Search for the cell housing the specified text and yield its [X, Y] center coordinate. 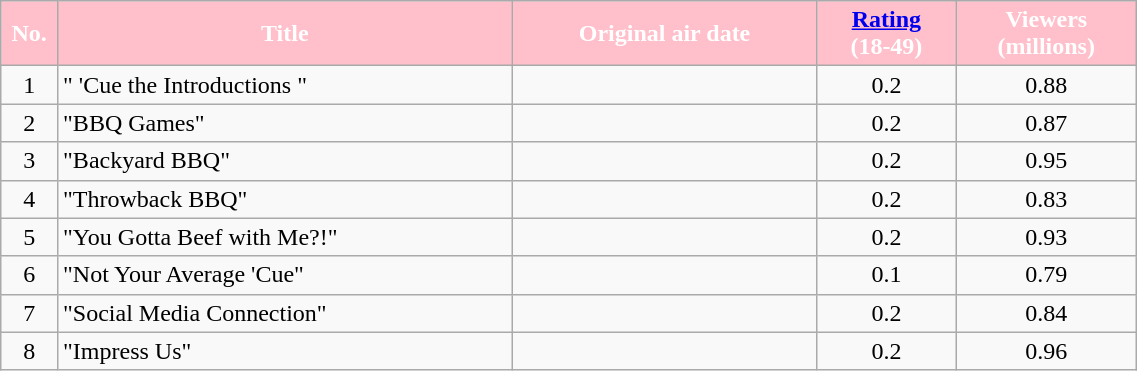
Original air date [664, 34]
No. [30, 34]
0.88 [1046, 85]
"Impress Us" [285, 351]
0.1 [886, 275]
4 [30, 199]
0.84 [1046, 313]
"Social Media Connection" [285, 313]
0.79 [1046, 275]
5 [30, 237]
Rating(18-49) [886, 34]
"Throwback BBQ" [285, 199]
0.93 [1046, 237]
6 [30, 275]
2 [30, 123]
Viewers(millions) [1046, 34]
8 [30, 351]
"Backyard BBQ" [285, 161]
1 [30, 85]
"BBQ Games" [285, 123]
3 [30, 161]
Title [285, 34]
"Not Your Average 'Cue" [285, 275]
7 [30, 313]
"You Gotta Beef with Me?!" [285, 237]
0.95 [1046, 161]
0.96 [1046, 351]
0.83 [1046, 199]
0.87 [1046, 123]
" 'Cue the Introductions " [285, 85]
